Determine the (x, y) coordinate at the center of the cell enclosing the given text.  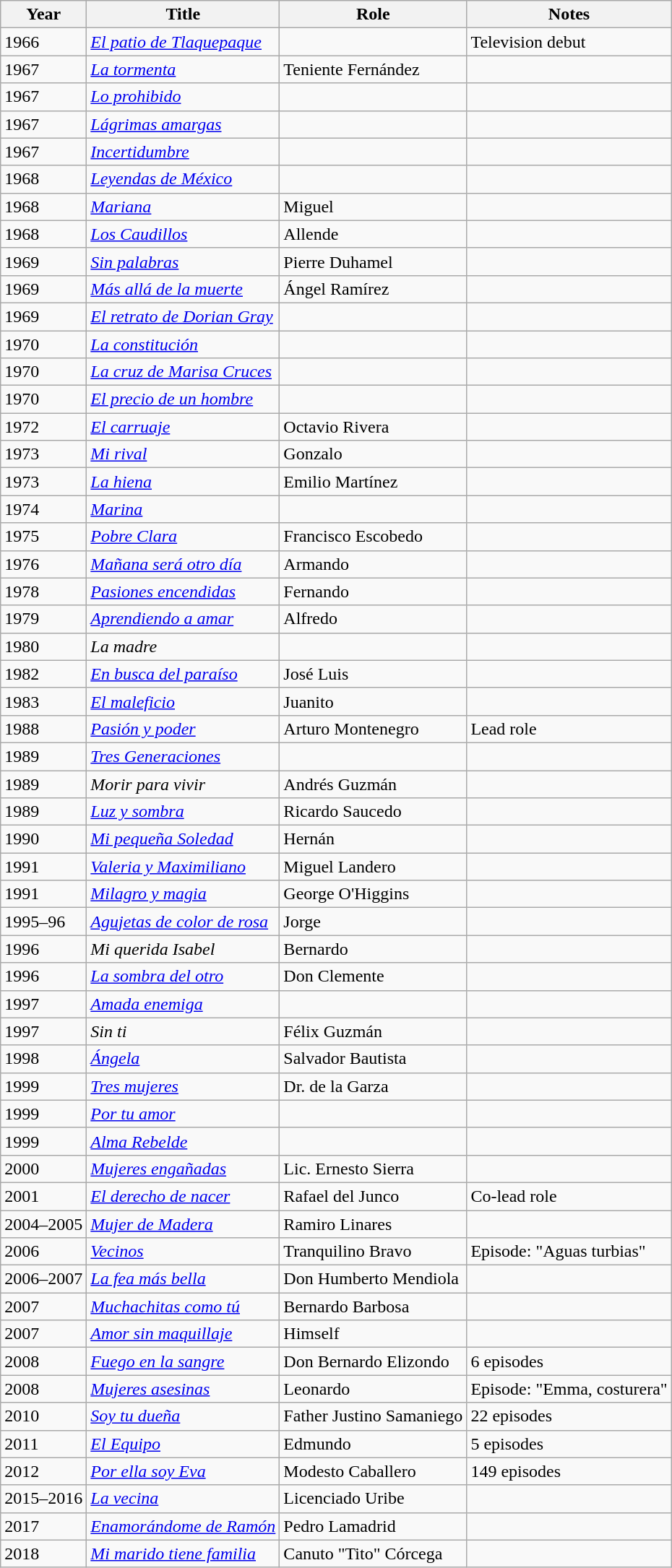
José Luis (373, 674)
Notes (569, 14)
Jorge (373, 922)
Lead role (569, 729)
2006–2007 (43, 1279)
Pasión y poder (184, 729)
El precio de un hombre (184, 399)
Francisco Escobedo (373, 537)
2015–2016 (43, 1499)
El retrato de Dorian Gray (184, 316)
Pasiones encendidas (184, 592)
Don Bernardo Elizondo (373, 1361)
Amor sin maquillaje (184, 1334)
Fuego en la sangre (184, 1361)
1995–96 (43, 922)
Por tu amor (184, 1114)
Hernán (373, 839)
Félix Guzmán (373, 1031)
Mi marido tiene familia (184, 1554)
1980 (43, 646)
2012 (43, 1471)
Armando (373, 564)
Mi rival (184, 454)
Television debut (569, 42)
Title (184, 14)
Bernardo (373, 949)
1974 (43, 509)
Lo prohibido (184, 97)
2017 (43, 1526)
El maleficio (184, 701)
Andrés Guzmán (373, 784)
Canuto "Tito" Córcega (373, 1554)
1978 (43, 592)
El Equipo (184, 1444)
Licenciado Uribe (373, 1499)
Muchachitas como tú (184, 1307)
Luz y sombra (184, 812)
Ángel Ramírez (373, 289)
Miguel Landero (373, 867)
Co-lead role (569, 1196)
Más allá de la muerte (184, 289)
La vecina (184, 1499)
Episode: "Aguas turbias" (569, 1252)
Miguel (373, 207)
Fernando (373, 592)
La fea más bella (184, 1279)
Vecinos (184, 1252)
Ramiro Linares (373, 1224)
Alma Rebelde (184, 1141)
2011 (43, 1444)
Soy tu dueña (184, 1416)
Pobre Clara (184, 537)
Tres Generaciones (184, 756)
La constitución (184, 345)
Pierre Duhamel (373, 261)
Sin palabras (184, 261)
Mujeres asesinas (184, 1389)
Por ella soy Eva (184, 1471)
Mi pequeña Soledad (184, 839)
1983 (43, 701)
2010 (43, 1416)
Allende (373, 234)
Emilio Martínez (373, 482)
Role (373, 14)
Modesto Caballero (373, 1471)
Mi querida Isabel (184, 949)
Tranquilino Bravo (373, 1252)
22 episodes (569, 1416)
La madre (184, 646)
La cruz de Marisa Cruces (184, 372)
Alfredo (373, 619)
Bernardo Barbosa (373, 1307)
1988 (43, 729)
Don Clemente (373, 976)
1979 (43, 619)
Juanito (373, 701)
2006 (43, 1252)
Aprendiendo a amar (184, 619)
Morir para vivir (184, 784)
Himself (373, 1334)
Father Justino Samaniego (373, 1416)
Lágrimas amargas (184, 124)
5 episodes (569, 1444)
2018 (43, 1554)
1976 (43, 564)
Ángela (184, 1059)
En busca del paraíso (184, 674)
La sombra del otro (184, 976)
Amada enemiga (184, 1004)
Enamorándome de Ramón (184, 1526)
El derecho de nacer (184, 1196)
El carruaje (184, 427)
6 episodes (569, 1361)
Octavio Rivera (373, 427)
1998 (43, 1059)
149 episodes (569, 1471)
Dr. de la Garza (373, 1086)
Los Caudillos (184, 234)
Mujeres engañadas (184, 1169)
Ricardo Saucedo (373, 812)
Incertidumbre (184, 152)
Tres mujeres (184, 1086)
Pedro Lamadrid (373, 1526)
1966 (43, 42)
Episode: "Emma, costurera" (569, 1389)
Sin ti (184, 1031)
2000 (43, 1169)
George O'Higgins (373, 894)
2001 (43, 1196)
1990 (43, 839)
Edmundo (373, 1444)
1975 (43, 537)
Mujer de Madera (184, 1224)
Rafael del Junco (373, 1196)
Agujetas de color de rosa (184, 922)
Teniente Fernández (373, 69)
1982 (43, 674)
Mariana (184, 207)
Leonardo (373, 1389)
Salvador Bautista (373, 1059)
El patio de Tlaquepaque (184, 42)
Year (43, 14)
Valeria y Maximiliano (184, 867)
Milagro y magia (184, 894)
1972 (43, 427)
La tormenta (184, 69)
Don Humberto Mendiola (373, 1279)
Lic. Ernesto Sierra (373, 1169)
Marina (184, 509)
2004–2005 (43, 1224)
La hiena (184, 482)
Leyendas de México (184, 179)
Gonzalo (373, 454)
Arturo Montenegro (373, 729)
Mañana será otro día (184, 564)
